Return (X, Y) of the center of cell containing provided text 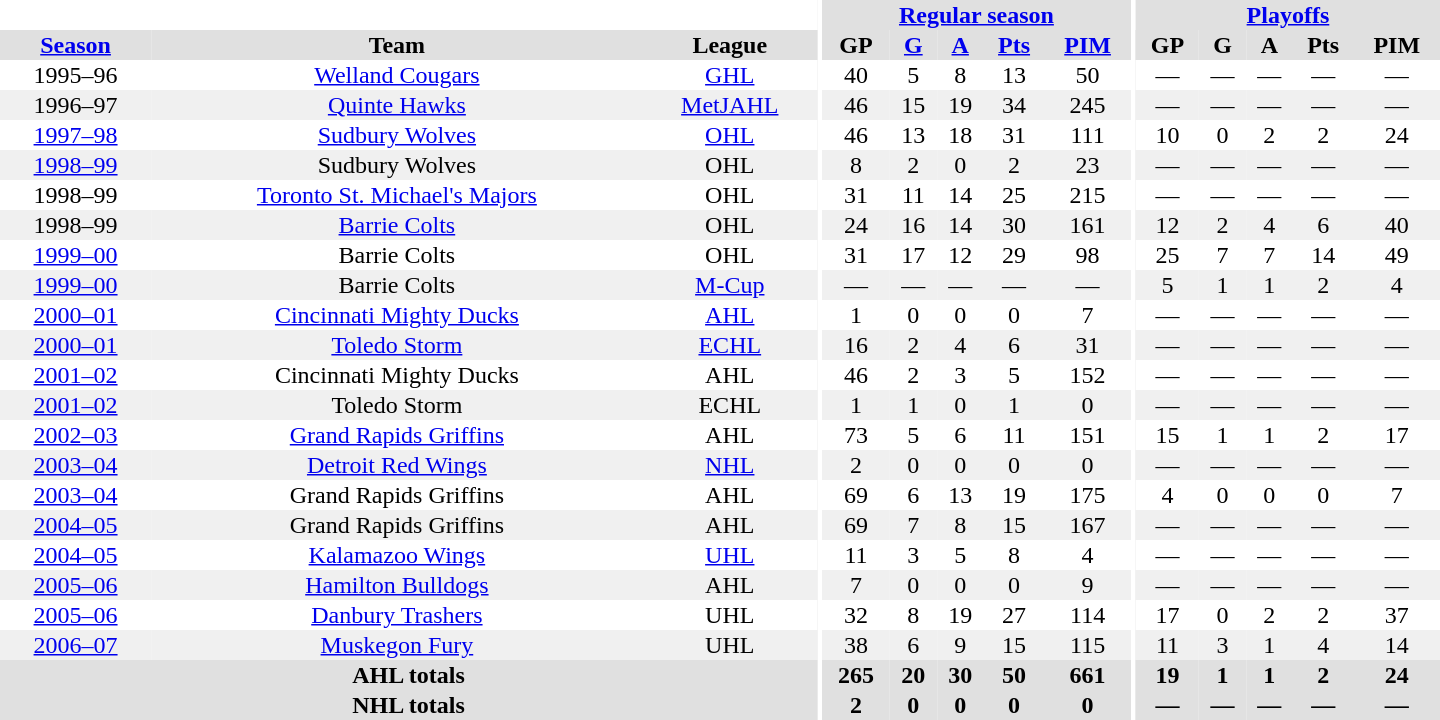
Playoffs (1288, 15)
38 (856, 645)
Toronto St. Michael's Majors (397, 195)
34 (1014, 105)
2002–03 (76, 435)
Season (76, 45)
1996–97 (76, 105)
Muskegon Fury (397, 645)
37 (1397, 615)
League (730, 45)
AHL totals (408, 675)
265 (856, 675)
GHL (730, 75)
32 (856, 615)
Regular season (976, 15)
175 (1087, 495)
98 (1087, 255)
167 (1087, 525)
215 (1087, 195)
NHL (730, 465)
29 (1014, 255)
Team (397, 45)
49 (1397, 255)
111 (1087, 135)
27 (1014, 615)
Kalamazoo Wings (397, 555)
2006–07 (76, 645)
152 (1087, 375)
Hamilton Bulldogs (397, 585)
Danbury Trashers (397, 615)
Quinte Hawks (397, 105)
18 (960, 135)
161 (1087, 225)
1997–98 (76, 135)
1995–96 (76, 75)
115 (1087, 645)
23 (1087, 165)
20 (914, 675)
245 (1087, 105)
NHL totals (408, 705)
Welland Cougars (397, 75)
Detroit Red Wings (397, 465)
114 (1087, 615)
73 (856, 435)
661 (1087, 675)
10 (1168, 135)
151 (1087, 435)
M-Cup (730, 285)
MetJAHL (730, 105)
